Find where the given text appears and provide that cell's center as [x, y] coordinate. 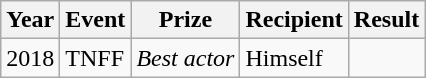
2018 [30, 58]
Best actor [186, 58]
TNFF [96, 58]
Himself [294, 58]
Result [386, 20]
Year [30, 20]
Event [96, 20]
Prize [186, 20]
Recipient [294, 20]
